Scan for the cell matching the given text and deliver its [x, y] coordinate at center. 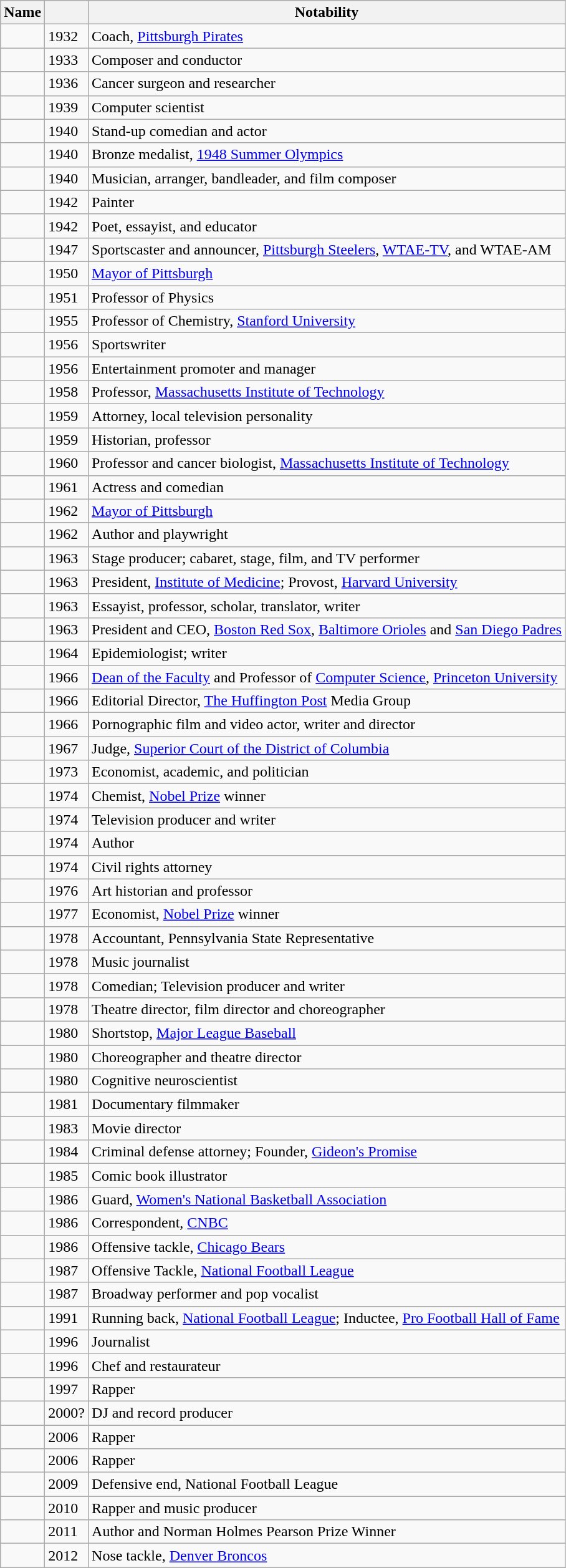
Professor, Massachusetts Institute of Technology [327, 392]
1973 [67, 772]
2011 [67, 1532]
Economist, academic, and politician [327, 772]
1967 [67, 748]
Dean of the Faculty and Professor of Computer Science, Princeton University [327, 677]
Computer scientist [327, 107]
1984 [67, 1152]
1932 [67, 36]
Notability [327, 12]
Offensive tackle, Chicago Bears [327, 1247]
Defensive end, National Football League [327, 1484]
Comedian; Television producer and writer [327, 985]
1939 [67, 107]
Guard, Women's National Basketball Association [327, 1199]
1958 [67, 392]
President and CEO, Boston Red Sox, Baltimore Orioles and San Diego Padres [327, 629]
Stage producer; cabaret, stage, film, and TV performer [327, 558]
Professor of Physics [327, 298]
1951 [67, 298]
Pornographic film and video actor, writer and director [327, 725]
2010 [67, 1508]
1976 [67, 891]
Sportswriter [327, 345]
Chef and restaurateur [327, 1365]
Accountant, Pennsylvania State Representative [327, 938]
1985 [67, 1176]
Composer and conductor [327, 60]
Criminal defense attorney; Founder, Gideon's Promise [327, 1152]
Historian, professor [327, 440]
Author and playwright [327, 535]
Essayist, professor, scholar, translator, writer [327, 606]
1977 [67, 914]
Nose tackle, Denver Broncos [327, 1556]
Chemist, Nobel Prize winner [327, 796]
1933 [67, 60]
1955 [67, 321]
1936 [67, 84]
Television producer and writer [327, 820]
Author and Norman Holmes Pearson Prize Winner [327, 1532]
Editorial Director, The Huffington Post Media Group [327, 701]
Epidemiologist; writer [327, 653]
2012 [67, 1556]
Art historian and professor [327, 891]
President, Institute of Medicine; Provost, Harvard University [327, 582]
1947 [67, 249]
1960 [67, 463]
2000? [67, 1413]
Painter [327, 202]
Judge, Superior Court of the District of Columbia [327, 748]
2009 [67, 1484]
Actress and comedian [327, 487]
Comic book illustrator [327, 1176]
Professor of Chemistry, Stanford University [327, 321]
Cancer surgeon and researcher [327, 84]
Correspondent, CNBC [327, 1223]
DJ and record producer [327, 1413]
Attorney, local television personality [327, 416]
Theatre director, film director and choreographer [327, 1009]
1961 [67, 487]
Journalist [327, 1342]
Musician, arranger, bandleader, and film composer [327, 178]
1983 [67, 1128]
1997 [67, 1389]
Stand-up comedian and actor [327, 131]
1981 [67, 1105]
Music journalist [327, 962]
Professor and cancer biologist, Massachusetts Institute of Technology [327, 463]
Civil rights attorney [327, 867]
1964 [67, 653]
Choreographer and theatre director [327, 1057]
Entertainment promoter and manager [327, 369]
Economist, Nobel Prize winner [327, 914]
Bronze medalist, 1948 Summer Olympics [327, 155]
1950 [67, 273]
Documentary filmmaker [327, 1105]
Sportscaster and announcer, Pittsburgh Steelers, WTAE-TV, and WTAE-AM [327, 249]
Coach, Pittsburgh Pirates [327, 36]
Offensive Tackle, National Football League [327, 1270]
Poet, essayist, and educator [327, 226]
Running back, National Football League; Inductee, Pro Football Hall of Fame [327, 1318]
Movie director [327, 1128]
1991 [67, 1318]
Shortstop, Major League Baseball [327, 1033]
Rapper and music producer [327, 1508]
Name [22, 12]
Author [327, 843]
Cognitive neuroscientist [327, 1081]
Broadway performer and pop vocalist [327, 1294]
